Locate the cell with the specified text and output its (x, y) center coordinate. 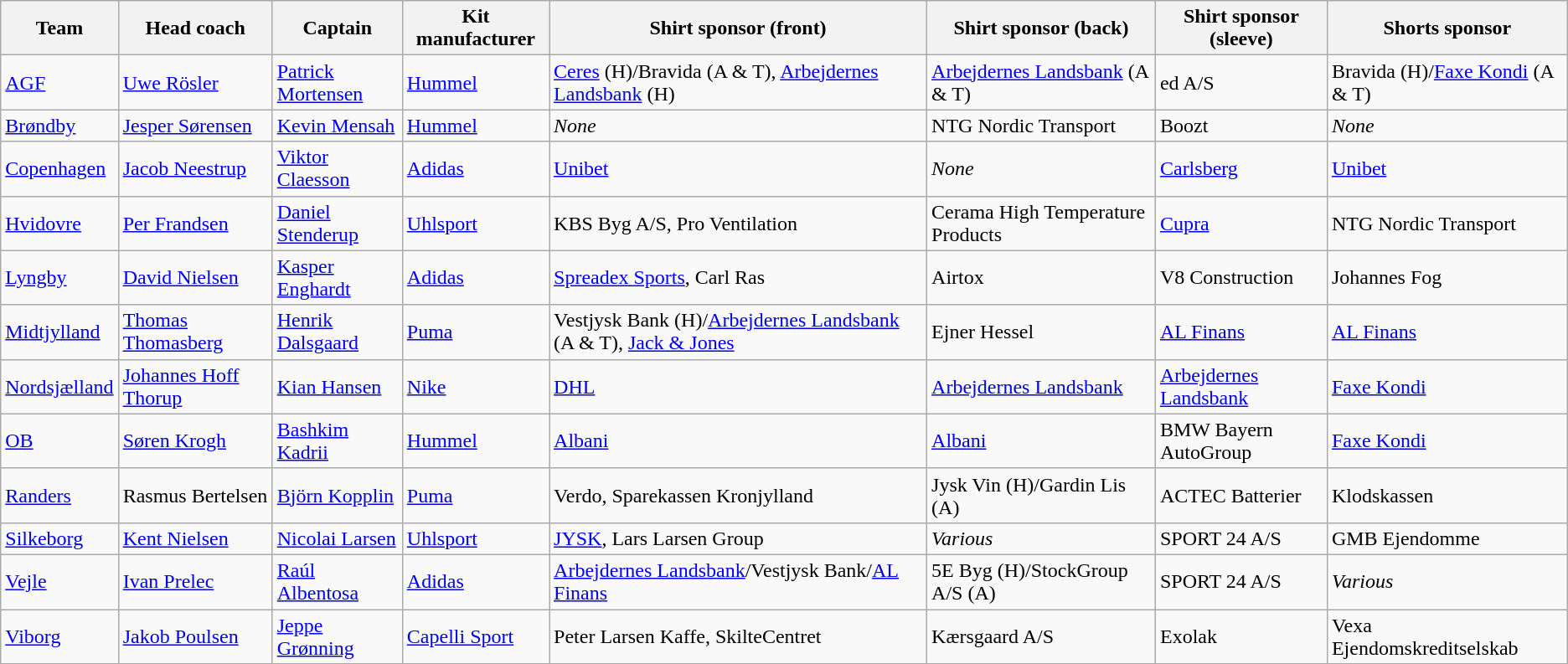
Cerama High Temperature Products (1042, 223)
Bashkim Kadrii (337, 440)
Airtox (1042, 278)
Ceres (H)/Bravida (A & T), Arbejdernes Landsbank (H) (739, 82)
Brøndby (59, 126)
Johannes Fog (1447, 278)
David Nielsen (195, 278)
Jakob Poulsen (195, 636)
Raúl Albentosa (337, 581)
Capelli Sport (476, 636)
JYSK, Lars Larsen Group (739, 538)
Ivan Prelec (195, 581)
Viktor Claesson (337, 169)
DHL (739, 387)
Ejner Hessel (1042, 332)
Head coach (195, 28)
Thomas Thomasberg (195, 332)
Nordsjælland (59, 387)
Cupra (1241, 223)
Klodskassen (1447, 496)
Shirt sponsor (sleeve) (1241, 28)
Captain (337, 28)
Kit manufacturer (476, 28)
GMB Ejendomme (1447, 538)
Midtjylland (59, 332)
Daniel Stenderup (337, 223)
Søren Krogh (195, 440)
Patrick Mortensen (337, 82)
Viborg (59, 636)
Arbejdernes Landsbank/Vestjysk Bank/AL Finans (739, 581)
5E Byg (H)/StockGroup A/S (A) (1042, 581)
Randers (59, 496)
Jeppe Grønning (337, 636)
Jacob Neestrup (195, 169)
KBS Byg A/S, Pro Ventilation (739, 223)
BMW Bayern AutoGroup (1241, 440)
OB (59, 440)
Verdo, Sparekassen Kronjylland (739, 496)
Uwe Rösler (195, 82)
Vejle (59, 581)
Shirt sponsor (front) (739, 28)
AGF (59, 82)
Spreadex Sports, Carl Ras (739, 278)
Per Frandsen (195, 223)
Carlsberg (1241, 169)
Arbejdernes Landsbank (A & T) (1042, 82)
Kevin Mensah (337, 126)
Bravida (H)/Faxe Kondi (A & T) (1447, 82)
Vexa Ejendomskreditselskab (1447, 636)
Copenhagen (59, 169)
Peter Larsen Kaffe, SkilteCentret (739, 636)
Lyngby (59, 278)
Rasmus Bertelsen (195, 496)
Boozt (1241, 126)
Kian Hansen (337, 387)
Silkeborg (59, 538)
Björn Kopplin (337, 496)
Team (59, 28)
Nicolai Larsen (337, 538)
V8 Construction (1241, 278)
Jysk Vin (H)/Gardin Lis (A) (1042, 496)
Kærsgaard A/S (1042, 636)
Nike (476, 387)
Exolak (1241, 636)
ed A/S (1241, 82)
Kasper Enghardt (337, 278)
Vestjysk Bank (H)/Arbejdernes Landsbank (A & T), Jack & Jones (739, 332)
Henrik Dalsgaard (337, 332)
Kent Nielsen (195, 538)
Jesper Sørensen (195, 126)
Shirt sponsor (back) (1042, 28)
ACTEC Batterier (1241, 496)
Johannes Hoff Thorup (195, 387)
Shorts sponsor (1447, 28)
Hvidovre (59, 223)
